For the text-containing cell, return its midpoint in (x, y) coordinate format. 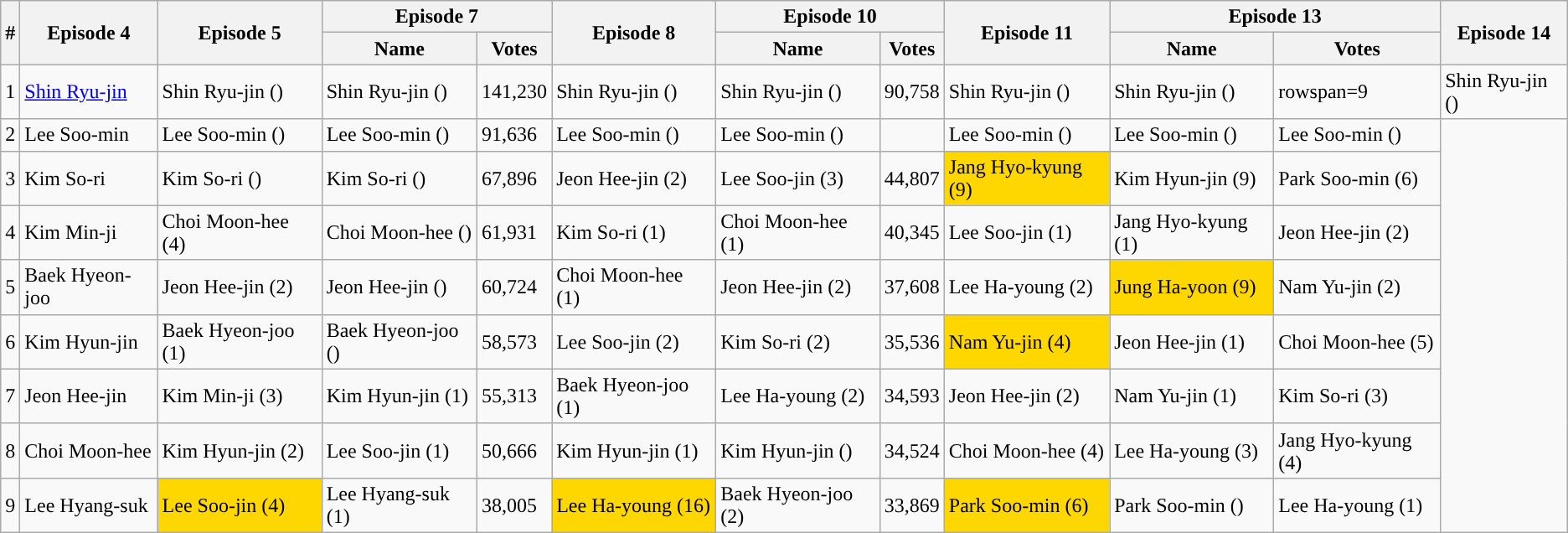
1 (10, 92)
33,869 (911, 505)
44,807 (911, 178)
9 (10, 505)
38,005 (514, 505)
Kim Hyun-jin (2) (240, 451)
Nam Yu-jin (1) (1192, 396)
Choi Moon-hee () (399, 233)
3 (10, 178)
Jang Hyo-kyung (4) (1357, 451)
Lee Soo-min (89, 135)
55,313 (514, 396)
Episode 8 (634, 33)
# (10, 33)
Episode 13 (1275, 17)
Jung Ha-yoon (9) (1192, 287)
2 (10, 135)
8 (10, 451)
Jang Hyo-kyung (1) (1192, 233)
Nam Yu-jin (4) (1027, 342)
Kim Hyun-jin () (797, 451)
Lee Hyang-suk (1) (399, 505)
67,896 (514, 178)
Kim Hyun-jin (89, 342)
Baek Hyeon-joo (89, 287)
Park Soo-min () (1192, 505)
Baek Hyeon-joo (2) (797, 505)
Episode 7 (437, 17)
5 (10, 287)
Jeon Hee-jin (89, 396)
34,593 (911, 396)
Kim Min-ji (89, 233)
Lee Ha-young (16) (634, 505)
Episode 4 (89, 33)
Nam Yu-jin (2) (1357, 287)
Lee Soo-jin (3) (797, 178)
Kim Min-ji (3) (240, 396)
34,524 (911, 451)
Episode 10 (831, 17)
Kim So-ri (2) (797, 342)
58,573 (514, 342)
4 (10, 233)
Lee Ha-young (1) (1357, 505)
Kim So-ri (89, 178)
Episode 11 (1027, 33)
Choi Moon-hee (5) (1357, 342)
91,636 (514, 135)
Lee Ha-young (3) (1192, 451)
90,758 (911, 92)
Episode 14 (1504, 33)
37,608 (911, 287)
Jeon Hee-jin () (399, 287)
Episode 5 (240, 33)
7 (10, 396)
40,345 (911, 233)
Shin Ryu-jin (89, 92)
Lee Soo-jin (2) (634, 342)
6 (10, 342)
rowspan=9 (1357, 92)
Jang Hyo-kyung (9) (1027, 178)
Kim So-ri (1) (634, 233)
Kim So-ri (3) (1357, 396)
141,230 (514, 92)
Choi Moon-hee (89, 451)
50,666 (514, 451)
Lee Soo-jin (4) (240, 505)
35,536 (911, 342)
Jeon Hee-jin (1) (1192, 342)
Lee Hyang-suk (89, 505)
60,724 (514, 287)
61,931 (514, 233)
Baek Hyeon-joo () (399, 342)
Kim Hyun-jin (9) (1192, 178)
